Extract the [x, y] coordinate from the center of the cell holding the provided text.  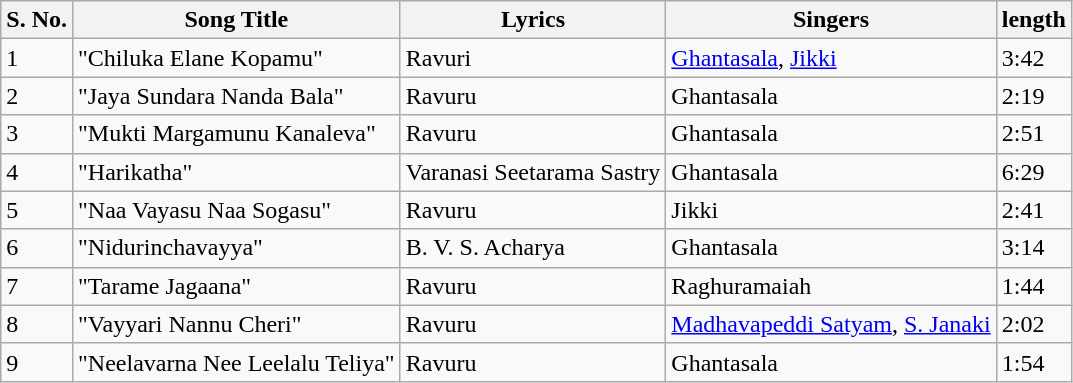
"Nidurinchavayya" [236, 248]
Song Title [236, 20]
1:54 [1034, 362]
1 [37, 58]
5 [37, 210]
2:51 [1034, 134]
Jikki [831, 210]
2:41 [1034, 210]
Raghuramaiah [831, 286]
7 [37, 286]
4 [37, 172]
8 [37, 324]
6:29 [1034, 172]
"Vayyari Nannu Cheri" [236, 324]
S. No. [37, 20]
2:19 [1034, 96]
Ravuri [533, 58]
9 [37, 362]
"Naa Vayasu Naa Sogasu" [236, 210]
2 [37, 96]
Varanasi Seetarama Sastry [533, 172]
"Neelavarna Nee Leelalu Teliya" [236, 362]
6 [37, 248]
Singers [831, 20]
Lyrics [533, 20]
Ghantasala, Jikki [831, 58]
length [1034, 20]
"Mukti Margamunu Kanaleva" [236, 134]
2:02 [1034, 324]
3 [37, 134]
1:44 [1034, 286]
"Jaya Sundara Nanda Bala" [236, 96]
"Harikatha" [236, 172]
"Tarame Jagaana" [236, 286]
Madhavapeddi Satyam, S. Janaki [831, 324]
"Chiluka Elane Kopamu" [236, 58]
B. V. S. Acharya [533, 248]
3:42 [1034, 58]
3:14 [1034, 248]
